Capture the cell that displays the provided text and extract its (X, Y) central coordinate. 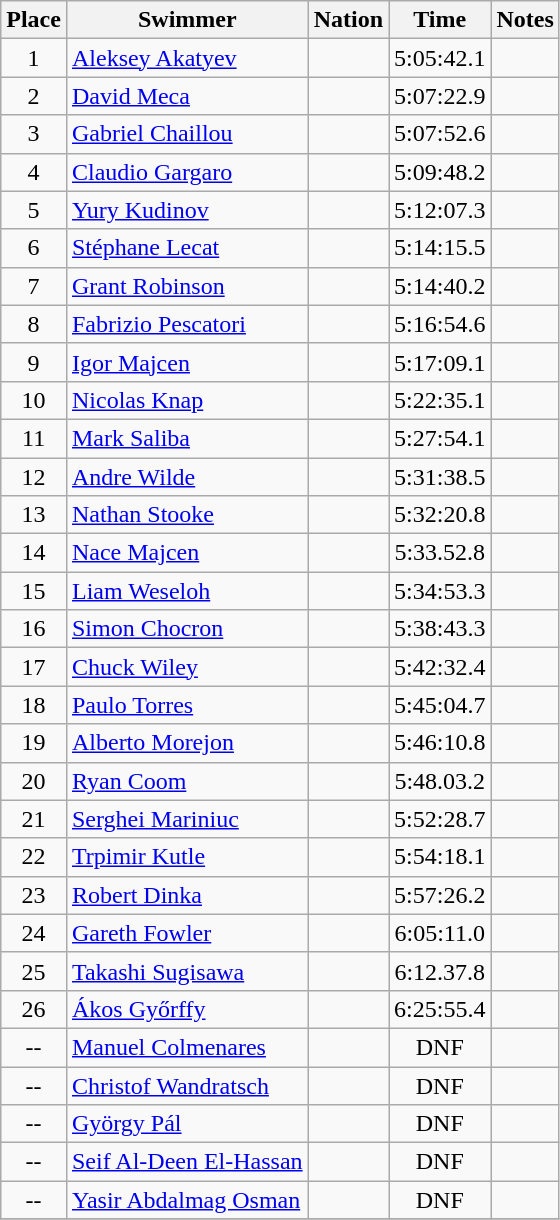
22 (34, 857)
Nathan Stooke (187, 515)
Takashi Sugisawa (187, 971)
1 (34, 58)
David Meca (187, 96)
5:34:53.3 (440, 591)
Swimmer (187, 20)
Chuck Wiley (187, 667)
Igor Majcen (187, 362)
5:22:35.1 (440, 400)
Time (440, 20)
Simon Chocron (187, 629)
10 (34, 400)
György Pál (187, 1124)
21 (34, 819)
Nicolas Knap (187, 400)
Serghei Mariniuc (187, 819)
Gabriel Chaillou (187, 134)
5:45:04.7 (440, 705)
Paulo Torres (187, 705)
Gareth Fowler (187, 933)
4 (34, 172)
Notes (525, 20)
6 (34, 248)
Grant Robinson (187, 286)
18 (34, 705)
5:54:18.1 (440, 857)
6:12.37.8 (440, 971)
Claudio Gargaro (187, 172)
25 (34, 971)
5:38:43.3 (440, 629)
13 (34, 515)
Trpimir Kutle (187, 857)
5:14:15.5 (440, 248)
17 (34, 667)
11 (34, 438)
20 (34, 781)
5:07:52.6 (440, 134)
2 (34, 96)
12 (34, 477)
5:12:07.3 (440, 210)
Ákos Győrffy (187, 1009)
Manuel Colmenares (187, 1047)
Mark Saliba (187, 438)
16 (34, 629)
3 (34, 134)
Nation (348, 20)
26 (34, 1009)
5:48.03.2 (440, 781)
24 (34, 933)
Nace Majcen (187, 553)
Fabrizio Pescatori (187, 324)
5:16:54.6 (440, 324)
Alberto Morejon (187, 743)
Yasir Abdalmag Osman (187, 1200)
5:05:42.1 (440, 58)
Christof Wandratsch (187, 1085)
5:31:38.5 (440, 477)
5:33.52.8 (440, 553)
15 (34, 591)
Stéphane Lecat (187, 248)
7 (34, 286)
5:42:32.4 (440, 667)
Yury Kudinov (187, 210)
9 (34, 362)
23 (34, 895)
5:07:22.9 (440, 96)
Place (34, 20)
Andre Wilde (187, 477)
5:46:10.8 (440, 743)
Aleksey Akatyev (187, 58)
5 (34, 210)
Robert Dinka (187, 895)
6:25:55.4 (440, 1009)
5:17:09.1 (440, 362)
5:57:26.2 (440, 895)
14 (34, 553)
Ryan Coom (187, 781)
8 (34, 324)
Seif Al-Deen El-Hassan (187, 1162)
5:14:40.2 (440, 286)
5:09:48.2 (440, 172)
5:27:54.1 (440, 438)
5:32:20.8 (440, 515)
5:52:28.7 (440, 819)
6:05:11.0 (440, 933)
19 (34, 743)
Liam Weseloh (187, 591)
